Extract the (x, y) coordinate from the center of the cell holding the provided text.  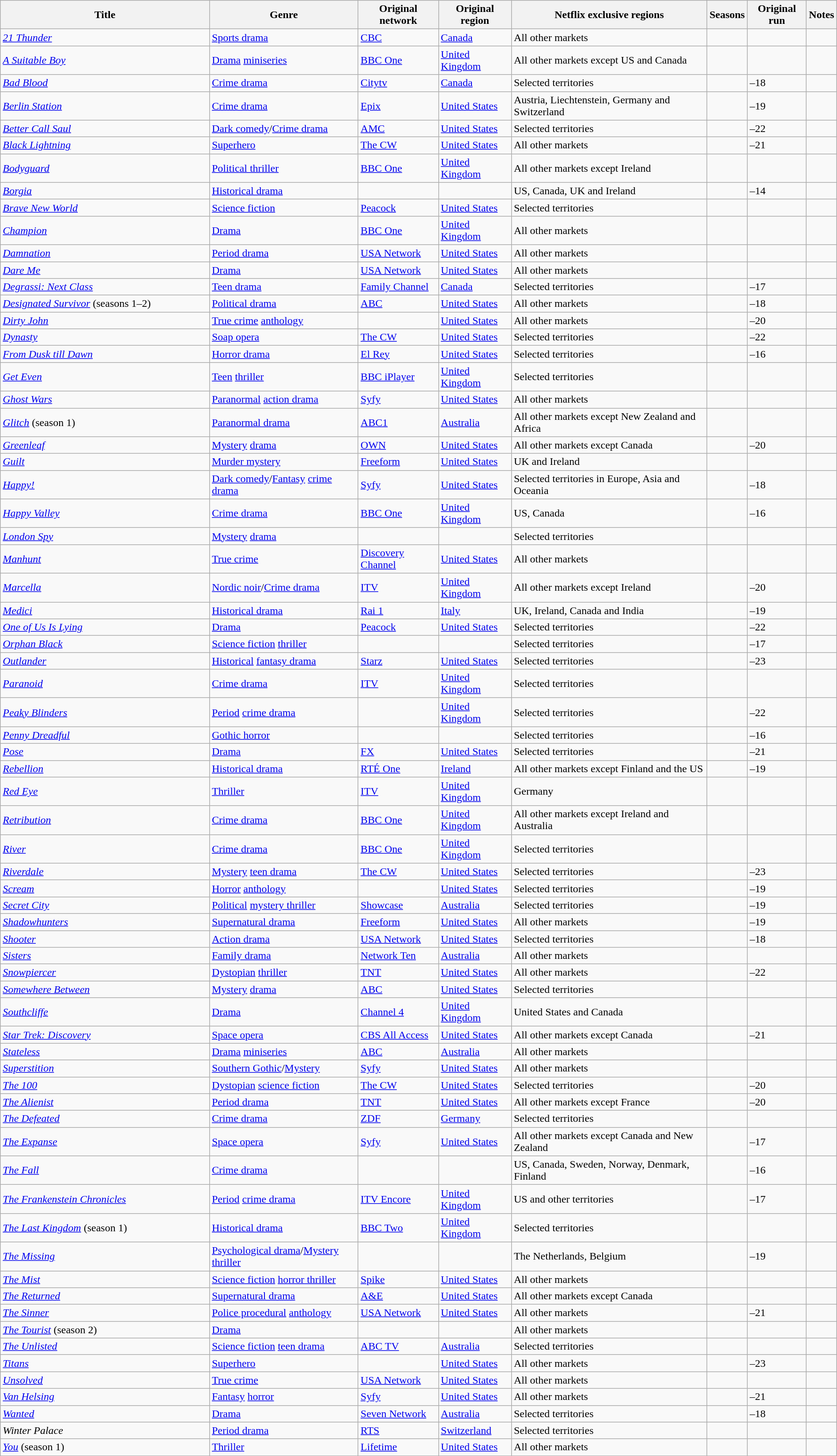
Happy! (105, 485)
Science fiction teen drama (283, 1347)
The Expanse (105, 1142)
Penny Dreadful (105, 735)
Shooter (105, 939)
Dare Me (105, 270)
The Alienist (105, 1102)
A&E (398, 1296)
Borgia (105, 191)
The Mist (105, 1279)
Pose (105, 752)
Switzerland (475, 1430)
Teen thriller (283, 377)
Southcliffe (105, 1012)
Showcase (398, 905)
OWN (398, 445)
Bad Blood (105, 83)
Discovery Channel (398, 559)
All other markets except France (609, 1102)
Starz (398, 661)
Paranormal drama (283, 422)
Police procedural anthology (283, 1313)
Teen drama (283, 287)
The Sinner (105, 1313)
Southern Gothic/Mystery (283, 1068)
Historical fantasy drama (283, 661)
Superstition (105, 1068)
Netflix exclusive regions (609, 15)
Riverdale (105, 871)
Designated Survivor (seasons 1–2) (105, 304)
Champion (105, 230)
Unsolved (105, 1380)
The Defeated (105, 1119)
FX (398, 752)
Science fiction thriller (283, 644)
CBS All Access (398, 1035)
Ghost Wars (105, 400)
All other markets except Finland and the US (609, 769)
Berlin Station (105, 106)
Secret City (105, 905)
Dark comedy/Crime drama (283, 128)
Paranoid (105, 683)
Original network (398, 15)
CBC (398, 38)
Citytv (398, 83)
Dynasty (105, 337)
BBC iPlayer (398, 377)
Peaky Blinders (105, 713)
The Tourist (season 2) (105, 1330)
Red Eye (105, 791)
The Returned (105, 1296)
Dark comedy/Fantasy crime drama (283, 485)
Get Even (105, 377)
Title (105, 15)
Soap opera (283, 337)
Science fiction (283, 207)
Degrassi: Next Class (105, 287)
Better Call Saul (105, 128)
Scream (105, 888)
US, Canada, Sweden, Norway, Denmark, Finland (609, 1170)
Glitch (season 1) (105, 422)
Channel 4 (398, 1012)
Rebellion (105, 769)
Science fiction horror thriller (283, 1279)
Brave New World (105, 207)
True crime anthology (283, 321)
UK and Ireland (609, 462)
Seven Network (398, 1414)
All other markets except Ireland and Australia (609, 820)
Horror anthology (283, 888)
Paranormal action drama (283, 400)
Austria, Liechtenstein, Germany and Switzerland (609, 106)
From Dusk till Dawn (105, 354)
All other markets except US and Canada (609, 60)
Gothic horror (283, 735)
ABC1 (398, 422)
Selected territories in Europe, Asia and Oceania (609, 485)
US, Canada (609, 513)
All other markets except Canada and New Zealand (609, 1142)
Rai 1 (398, 611)
The Unlisted (105, 1347)
Original region (475, 15)
Dirty John (105, 321)
The Fall (105, 1170)
Guilt (105, 462)
Fantasy horror (283, 1397)
BBC Two (398, 1227)
All other markets except New Zealand and Africa (609, 422)
River (105, 849)
Sisters (105, 956)
Family Channel (398, 287)
UK, Ireland, Canada and India (609, 611)
–14 (777, 191)
ABC TV (398, 1347)
Happy Valley (105, 513)
The 100 (105, 1085)
Somewhere Between (105, 989)
The Netherlands, Belgium (609, 1256)
London Spy (105, 536)
Van Helsing (105, 1397)
Genre (283, 15)
Greenleaf (105, 445)
ZDF (398, 1119)
Sports drama (283, 38)
Nordic noir/Crime drama (283, 587)
Notes (822, 15)
Winter Palace (105, 1430)
Wanted (105, 1414)
Marcella (105, 587)
Medici (105, 611)
Ireland (475, 769)
RTÉ One (398, 769)
Lifetime (398, 1447)
Epix (398, 106)
ITV Encore (398, 1199)
Bodyguard (105, 168)
Damnation (105, 253)
Orphan Black (105, 644)
Political mystery thriller (283, 905)
Snowpiercer (105, 973)
Outlander (105, 661)
Murder mystery (283, 462)
Seasons (728, 15)
El Rey (398, 354)
Retribution (105, 820)
Shadowhunters (105, 922)
The Missing (105, 1256)
United States and Canada (609, 1012)
Mystery teen drama (283, 871)
Manhunt (105, 559)
Family drama (283, 956)
Star Trek: Discovery (105, 1035)
Dystopian science fiction (283, 1085)
Political thriller (283, 168)
Network Ten (398, 956)
Original run (777, 15)
Black Lightning (105, 145)
Dystopian thriller (283, 973)
Political drama (283, 304)
US, Canada, UK and Ireland (609, 191)
US and other territories (609, 1199)
RTS (398, 1430)
You (season 1) (105, 1447)
Titans (105, 1363)
One of Us Is Lying (105, 627)
Action drama (283, 939)
AMC (398, 128)
The Last Kingdom (season 1) (105, 1227)
Stateless (105, 1052)
A Suitable Boy (105, 60)
The Frankenstein Chronicles (105, 1199)
Spike (398, 1279)
21 Thunder (105, 38)
Italy (475, 611)
Psychological drama/Mystery thriller (283, 1256)
Horror drama (283, 354)
